Determine the [x, y] coordinate at the center of the cell enclosing the given text.  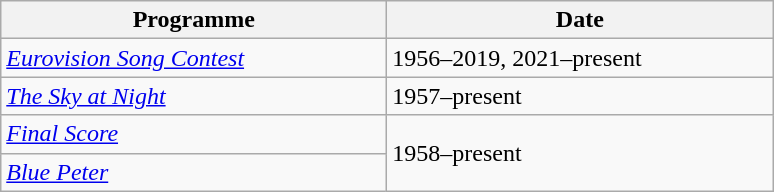
Final Score [194, 134]
The Sky at Night [194, 96]
Date [580, 20]
1958–present [580, 153]
1957–present [580, 96]
Eurovision Song Contest [194, 58]
Programme [194, 20]
Blue Peter [194, 172]
1956–2019, 2021–present [580, 58]
